For the text-containing cell, return its midpoint in (X, Y) coordinate format. 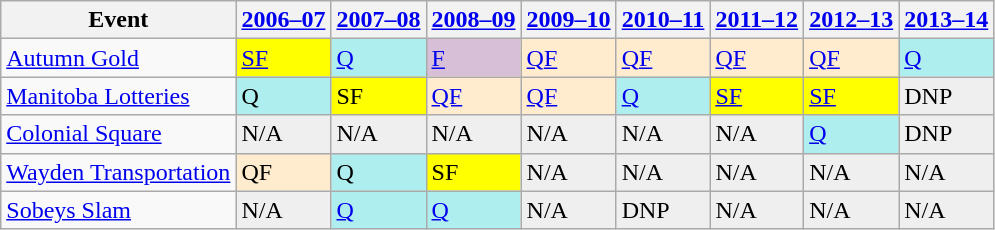
Manitoba Lotteries (118, 96)
2010–11 (663, 20)
Event (118, 20)
Wayden Transportation (118, 172)
Colonial Square (118, 134)
2013–14 (946, 20)
Autumn Gold (118, 58)
2006–07 (284, 20)
2008–09 (474, 20)
2007–08 (378, 20)
2011–12 (757, 20)
2009–10 (568, 20)
2012–13 (852, 20)
F (474, 58)
Sobeys Slam (118, 210)
